Find where the given text appears and provide that cell's center as (x, y) coordinate. 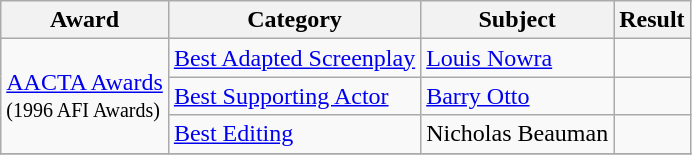
Best Supporting Actor (294, 96)
Result (652, 20)
Nicholas Beauman (518, 134)
AACTA Awards(1996 AFI Awards) (85, 96)
Best Editing (294, 134)
Category (294, 20)
Best Adapted Screenplay (294, 58)
Barry Otto (518, 96)
Louis Nowra (518, 58)
Award (85, 20)
Subject (518, 20)
